Identify which cell holds the provided text, then report its (x, y) central coordinate. 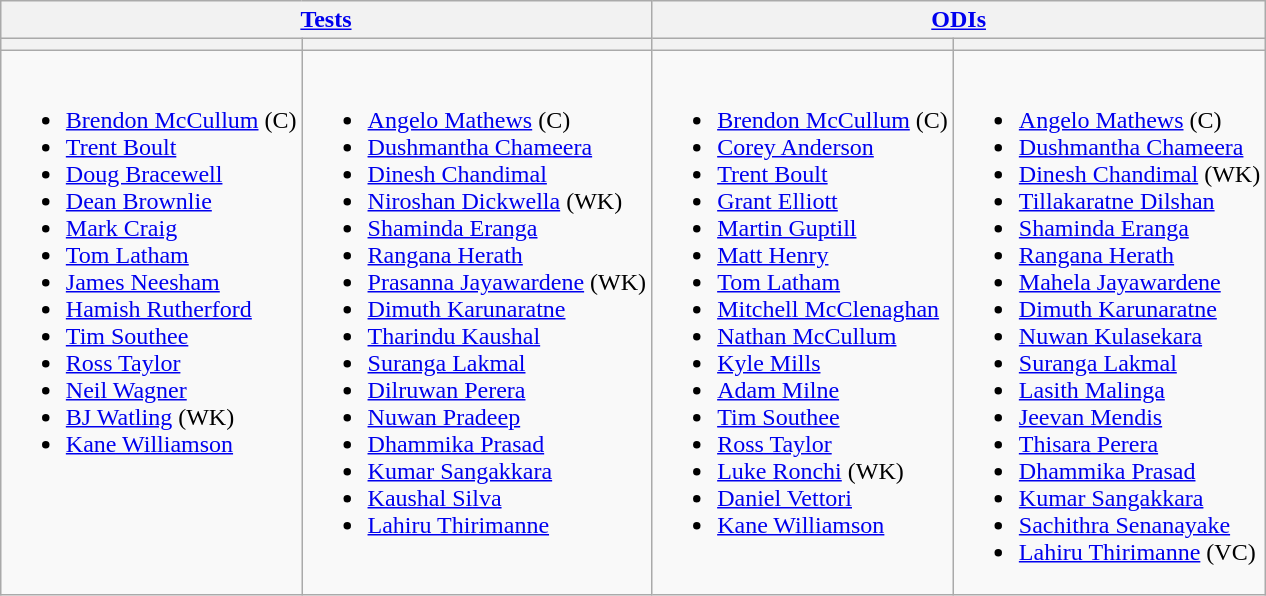
ODIs (959, 20)
Tests (326, 20)
